Search for the cell housing the specified text and yield its [x, y] center coordinate. 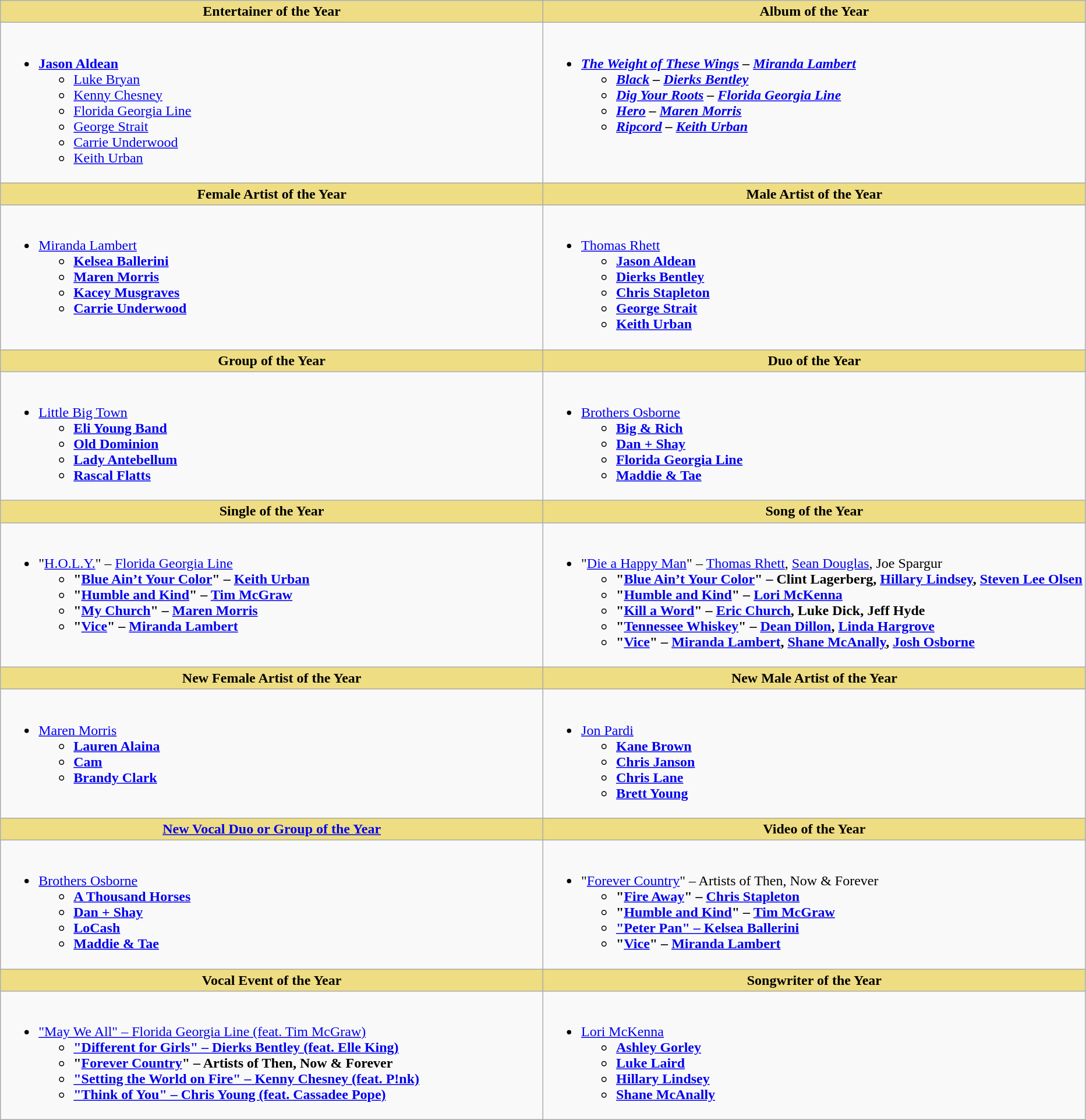
Little Big TownEli Young BandOld DominionLady AntebellumRascal Flatts [272, 436]
Female Artist of the Year [272, 194]
Songwriter of the Year [815, 980]
Male Artist of the Year [815, 194]
Thomas RhettJason AldeanDierks BentleyChris StapletonGeorge StraitKeith Urban [815, 277]
Song of the Year [815, 511]
The Weight of These Wings – Miranda LambertBlack – Dierks BentleyDig Your Roots – Florida Georgia LineHero – Maren MorrisRipcord – Keith Urban [815, 103]
Entertainer of the Year [272, 12]
Single of the Year [272, 511]
New Male Artist of the Year [815, 678]
Jason AldeanLuke BryanKenny ChesneyFlorida Georgia LineGeorge StraitCarrie UnderwoodKeith Urban [272, 103]
Vocal Event of the Year [272, 980]
Brothers OsborneA Thousand HorsesDan + ShayLoCashMaddie & Tae [272, 904]
New Vocal Duo or Group of the Year [272, 829]
Lori McKennaAshley GorleyLuke LairdHillary LindseyShane McAnally [815, 1055]
Miranda LambertKelsea BalleriniMaren MorrisKacey MusgravesCarrie Underwood [272, 277]
Brothers OsborneBig & RichDan + ShayFlorida Georgia LineMaddie & Tae [815, 436]
Group of the Year [272, 361]
New Female Artist of the Year [272, 678]
Album of the Year [815, 12]
Duo of the Year [815, 361]
Jon PardiKane BrownChris JansonChris LaneBrett Young [815, 754]
Maren MorrisLauren AlainaCamBrandy Clark [272, 754]
Video of the Year [815, 829]
